Identify which cell holds the provided text, then report its [x, y] central coordinate. 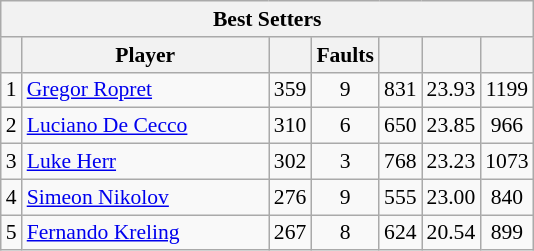
Gregor Ropret [146, 90]
Player [146, 55]
8 [345, 233]
831 [400, 90]
4 [12, 197]
267 [290, 233]
310 [290, 126]
Simeon Nikolov [146, 197]
1 [12, 90]
20.54 [452, 233]
624 [400, 233]
23.85 [452, 126]
Luciano De Cecco [146, 126]
Best Setters [268, 19]
966 [506, 126]
2 [12, 126]
1073 [506, 162]
6 [345, 126]
23.93 [452, 90]
555 [400, 197]
1199 [506, 90]
768 [400, 162]
23.00 [452, 197]
Faults [345, 55]
840 [506, 197]
23.23 [452, 162]
359 [290, 90]
Luke Herr [146, 162]
899 [506, 233]
650 [400, 126]
302 [290, 162]
Fernando Kreling [146, 233]
5 [12, 233]
276 [290, 197]
